From the cell containing the given text, extract its center point as (X, Y) coordinate. 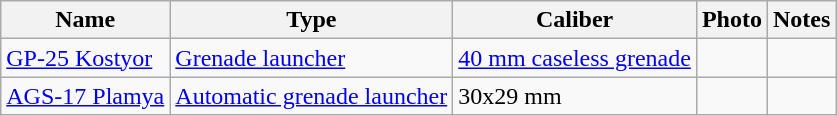
30x29 mm (575, 96)
Name (86, 20)
40 mm caseless grenade (575, 58)
Automatic grenade launcher (312, 96)
GP-25 Kostyor (86, 58)
Caliber (575, 20)
AGS-17 Plamya (86, 96)
Notes (801, 20)
Photo (732, 20)
Type (312, 20)
Grenade launcher (312, 58)
